Determine the [X, Y] coordinate at the center of the cell enclosing the given text.  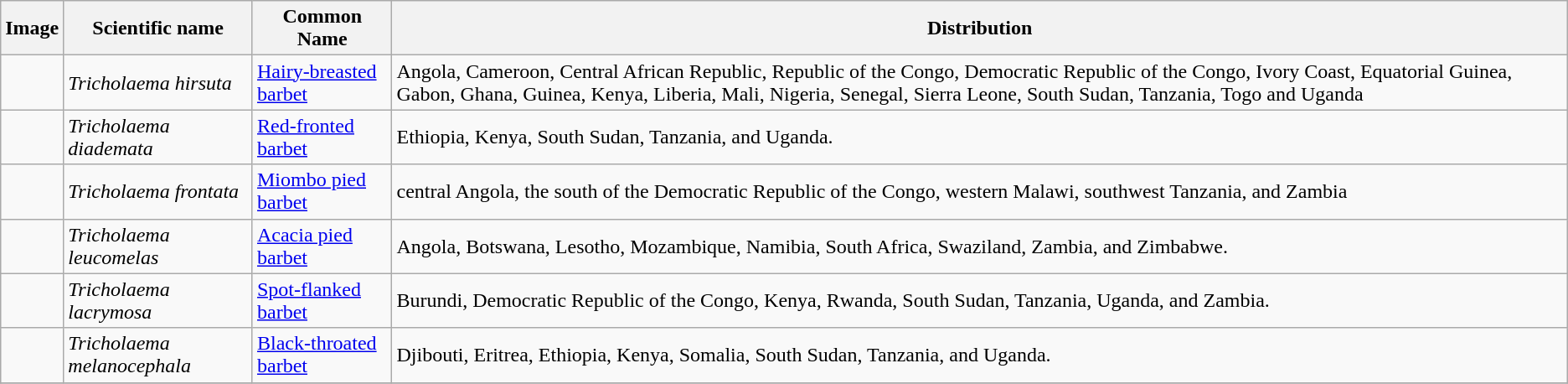
Acacia pied barbet [322, 246]
Red-fronted barbet [322, 138]
Scientific name [158, 29]
Distribution [980, 29]
Black-throated barbet [322, 355]
Burundi, Democratic Republic of the Congo, Kenya, Rwanda, South Sudan, Tanzania, Uganda, and Zambia. [980, 300]
Common Name [322, 29]
Angola, Botswana, Lesotho, Mozambique, Namibia, South Africa, Swaziland, Zambia, and Zimbabwe. [980, 246]
Tricholaema frontata [158, 191]
Tricholaema melanocephala [158, 355]
Spot-flanked barbet [322, 300]
Image [32, 29]
Djibouti, Eritrea, Ethiopia, Kenya, Somalia, South Sudan, Tanzania, and Uganda. [980, 355]
Ethiopia, Kenya, South Sudan, Tanzania, and Uganda. [980, 138]
Tricholaema leucomelas [158, 246]
central Angola, the south of the Democratic Republic of the Congo, western Malawi, southwest Tanzania, and Zambia [980, 191]
Miombo pied barbet [322, 191]
Tricholaema diademata [158, 138]
Hairy-breasted barbet [322, 82]
Tricholaema lacrymosa [158, 300]
Tricholaema hirsuta [158, 82]
